Output the [X, Y] coordinate of the center of the cell containing the given text.  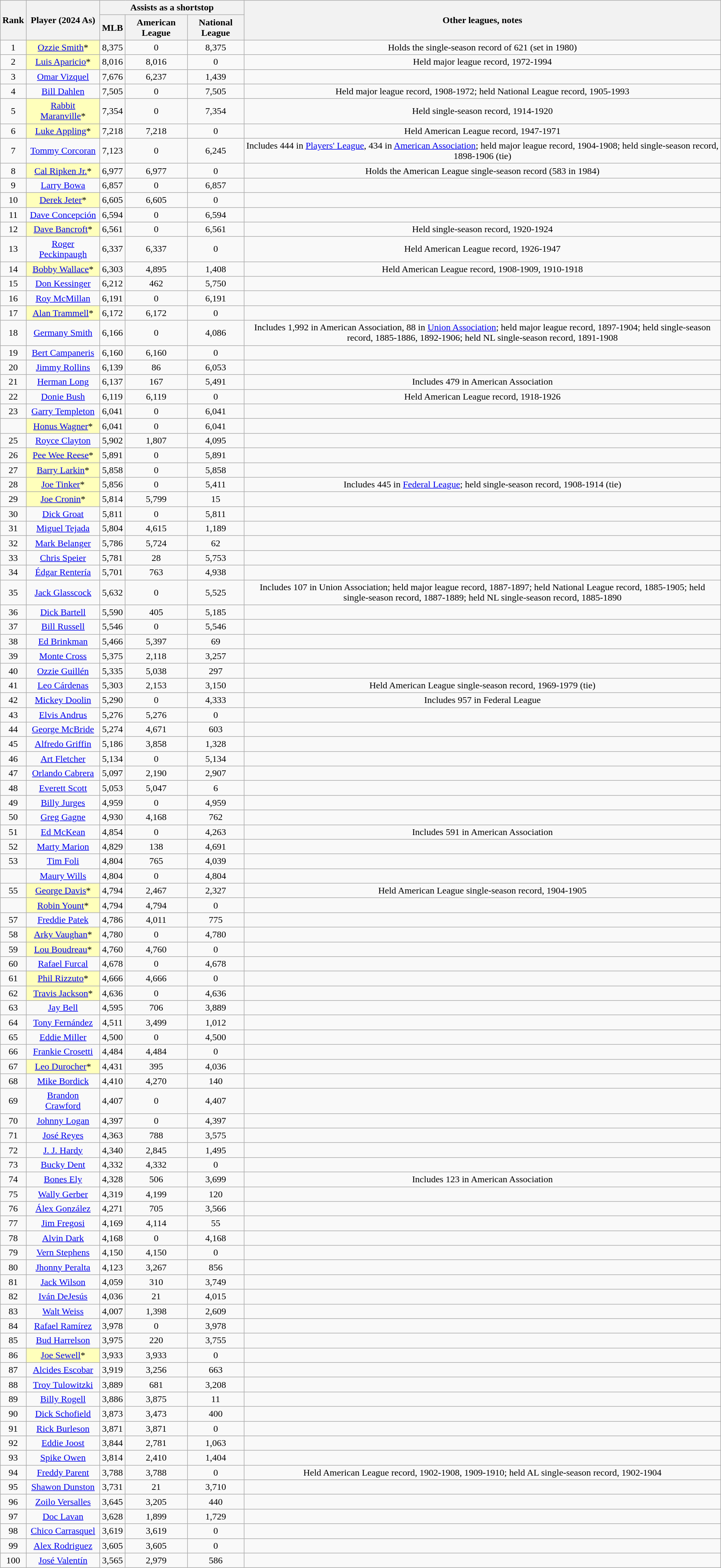
3,886 [112, 1399]
310 [156, 1282]
Garry Templeton [63, 411]
6,237 [156, 77]
Jay Bell [63, 1008]
1,189 [216, 529]
Held American League record, 1926-1947 [482, 249]
49 [13, 803]
5,750 [216, 284]
3,257 [216, 656]
George McBride [63, 730]
6,137 [112, 382]
3 [13, 77]
Other leagues, notes [482, 20]
Wally Gerber [63, 1194]
76 [13, 1209]
53 [13, 861]
31 [13, 529]
Includes 444 in Players' League, 434 in American Association; held major league record, 1904-1908; held single-season record, 1898-1906 (tie) [482, 151]
3,256 [156, 1370]
Pee Wee Reese* [63, 455]
4,895 [156, 269]
99 [13, 1546]
5,186 [112, 744]
25 [13, 440]
6,245 [216, 151]
Rabbit Maranville* [63, 111]
Assists as a shortstop [172, 8]
77 [13, 1223]
5,397 [156, 641]
Roger Peckinpaugh [63, 249]
60 [13, 964]
Holds the single-season record of 621 (set in 1980) [482, 47]
78 [13, 1238]
Alfredo Griffin [63, 744]
Rafael Furcal [63, 964]
Jack Glasscock [63, 592]
23 [13, 411]
6,303 [112, 269]
84 [13, 1326]
462 [156, 284]
40 [13, 671]
5,335 [112, 671]
17 [13, 313]
5,701 [112, 572]
Maury Wills [63, 876]
58 [13, 934]
63 [13, 1008]
4,095 [216, 440]
788 [156, 1135]
Tommy Corcoran [63, 151]
1,439 [216, 77]
1,408 [216, 269]
73 [13, 1165]
57 [13, 920]
Alex Rodriguez [63, 1546]
Brandon Crawford [63, 1101]
Jhonny Peralta [63, 1267]
Bert Campaneris [63, 353]
7 [13, 151]
167 [156, 382]
34 [13, 572]
7,123 [112, 151]
18 [13, 333]
87 [13, 1370]
48 [13, 788]
Mickey Doolin [63, 700]
92 [13, 1443]
140 [216, 1081]
Vern Stephens [63, 1253]
39 [13, 656]
3,499 [156, 1022]
1,398 [156, 1311]
3,645 [112, 1502]
Rank [13, 20]
6,212 [112, 284]
3,844 [112, 1443]
46 [13, 759]
775 [216, 920]
Tony Fernández [63, 1022]
4,854 [112, 832]
100 [13, 1560]
Derek Jeter* [63, 200]
Walt Weiss [63, 1311]
44 [13, 730]
763 [156, 572]
Bill Russell [63, 627]
Tim Foli [63, 861]
4,059 [112, 1282]
5,303 [112, 685]
Held American League single-season record, 1904-1905 [482, 890]
Held American League record, 1947-1971 [482, 131]
91 [13, 1429]
Dick Schofield [63, 1414]
Donie Bush [63, 397]
Player (2024 As) [63, 20]
61 [13, 979]
Frankie Crosetti [63, 1052]
4,340 [112, 1150]
4,114 [156, 1223]
1,729 [216, 1516]
4,671 [156, 730]
5,053 [112, 788]
3,628 [112, 1516]
5,814 [112, 499]
45 [13, 744]
765 [156, 861]
41 [13, 685]
MLB [112, 28]
2,153 [156, 685]
65 [13, 1037]
4 [13, 91]
Held single-season record, 1914-1920 [482, 111]
Zoilo Versalles [63, 1502]
4,271 [112, 1209]
3,919 [112, 1370]
5,786 [112, 543]
95 [13, 1487]
Billy Rogell [63, 1399]
42 [13, 700]
16 [13, 298]
79 [13, 1253]
Joe Cronin* [63, 499]
51 [13, 832]
2 [13, 62]
75 [13, 1194]
89 [13, 1399]
4,199 [156, 1194]
2,327 [216, 890]
3,565 [112, 1560]
97 [13, 1516]
Ed Brinkman [63, 641]
5 [13, 111]
Lou Boudreau* [63, 949]
38 [13, 641]
Johnny Logan [63, 1121]
Art Fletcher [63, 759]
Leo Durocher* [63, 1066]
Eddie Miller [63, 1037]
Dick Bartell [63, 612]
3,875 [156, 1399]
3,858 [156, 744]
663 [216, 1370]
70 [13, 1121]
5,038 [156, 671]
2,781 [156, 1443]
22 [13, 397]
Travis Jackson* [63, 993]
Spike Owen [63, 1458]
5,856 [112, 485]
8 [13, 171]
Édgar Rentería [63, 572]
Jim Fregosi [63, 1223]
5,375 [112, 656]
3,267 [156, 1267]
Cal Ripken Jr.* [63, 171]
12 [13, 229]
5,799 [156, 499]
2,190 [156, 773]
3,473 [156, 1414]
Freddie Patek [63, 920]
3,150 [216, 685]
4,786 [112, 920]
3,566 [216, 1209]
4,319 [112, 1194]
5,724 [156, 543]
7,676 [112, 77]
1,404 [216, 1458]
Honus Wagner* [63, 426]
Luis Aparicio* [63, 62]
4,333 [216, 700]
Joe Tinker* [63, 485]
3,205 [156, 1502]
Chris Speier [63, 558]
5,804 [112, 529]
Luke Appling* [63, 131]
Monte Cross [63, 656]
47 [13, 773]
30 [13, 514]
4,007 [112, 1311]
4,270 [156, 1081]
4,410 [112, 1081]
Includes 479 in American Association [482, 382]
4,431 [112, 1066]
856 [216, 1267]
Includes 445 in Federal League; held single-season record, 1908-1914 (tie) [482, 485]
19 [13, 353]
Dick Groat [63, 514]
Iván DeJesús [63, 1297]
4,328 [112, 1179]
Larry Bowa [63, 185]
4,938 [216, 572]
Barry Larkin* [63, 470]
59 [13, 949]
29 [13, 499]
Arky Vaughan* [63, 934]
Royce Clayton [63, 440]
52 [13, 847]
35 [13, 592]
6,053 [216, 367]
Jimmy Rollins [63, 367]
3,710 [216, 1487]
Greg Gagne [63, 817]
66 [13, 1052]
4,511 [112, 1022]
93 [13, 1458]
50 [13, 817]
3,699 [216, 1179]
3,814 [112, 1458]
2,609 [216, 1311]
Don Kessinger [63, 284]
64 [13, 1022]
Billy Jurges [63, 803]
Germany Smith [63, 333]
Everett Scott [63, 788]
Bud Harrelson [63, 1340]
Álex González [63, 1209]
Miguel Tejada [63, 529]
395 [156, 1066]
90 [13, 1414]
Omar Vizquel [63, 77]
Troy Tulowitzki [63, 1384]
400 [216, 1414]
Marty Marion [63, 847]
Jack Wilson [63, 1282]
4,691 [216, 847]
32 [13, 543]
Rafael Ramírez [63, 1326]
36 [13, 612]
5,274 [112, 730]
1,899 [156, 1516]
Ozzie Smith* [63, 47]
706 [156, 1008]
67 [13, 1066]
Bobby Wallace* [63, 269]
Dave Concepción [63, 214]
Holds the American League single-season record (583 in 1984) [482, 171]
82 [13, 1297]
5,411 [216, 485]
Held American League record, 1918-1926 [482, 397]
5,047 [156, 788]
Held American League single-season record, 1969-1979 (tie) [482, 685]
14 [13, 269]
George Davis* [63, 890]
Rick Burleson [63, 1429]
2,467 [156, 890]
37 [13, 627]
5,902 [112, 440]
33 [13, 558]
Herman Long [63, 382]
2,907 [216, 773]
6,139 [112, 367]
4,615 [156, 529]
Robin Yount* [63, 905]
71 [13, 1135]
Held major league record, 1972-1994 [482, 62]
National League [216, 28]
81 [13, 1282]
4,011 [156, 920]
Alcides Escobar [63, 1370]
Includes 591 in American Association [482, 832]
85 [13, 1340]
6,166 [112, 333]
762 [216, 817]
3,873 [112, 1414]
2,979 [156, 1560]
Mark Belanger [63, 543]
405 [156, 612]
Phil Rizzuto* [63, 979]
Roy McMillan [63, 298]
5,525 [216, 592]
Held American League record, 1908-1909, 1910-1918 [482, 269]
3,575 [216, 1135]
Eddie Joost [63, 1443]
4,829 [112, 847]
705 [156, 1209]
5,632 [112, 592]
4,086 [216, 333]
5,466 [112, 641]
5,590 [112, 612]
9 [13, 185]
2,845 [156, 1150]
72 [13, 1150]
506 [156, 1179]
3,731 [112, 1487]
20 [13, 367]
Leo Cárdenas [63, 685]
3,755 [216, 1340]
1,495 [216, 1150]
Includes 123 in American Association [482, 1179]
4,930 [112, 817]
586 [216, 1560]
3,975 [112, 1340]
74 [13, 1179]
1 [13, 47]
Bones Ely [63, 1179]
Held American League record, 1902-1908, 1909-1910; held AL single-season record, 1902-1904 [482, 1473]
5,097 [112, 773]
297 [216, 671]
4,169 [112, 1223]
Ed McKean [63, 832]
43 [13, 715]
3,208 [216, 1384]
68 [13, 1081]
1,328 [216, 744]
5,185 [216, 612]
96 [13, 1502]
27 [13, 470]
Mike Bordick [63, 1081]
J. J. Hardy [63, 1150]
26 [13, 455]
Bill Dahlen [63, 91]
1,063 [216, 1443]
13 [13, 249]
American League [156, 28]
4,123 [112, 1267]
83 [13, 1311]
1,807 [156, 440]
5,753 [216, 558]
5,781 [112, 558]
10 [13, 200]
4,263 [216, 832]
Orlando Cabrera [63, 773]
Held single-season record, 1920-1924 [482, 229]
98 [13, 1531]
Freddy Parent [63, 1473]
440 [216, 1502]
Includes 957 in Federal League [482, 700]
94 [13, 1473]
José Reyes [63, 1135]
220 [156, 1340]
Ozzie Guillén [63, 671]
Elvis Andrus [63, 715]
88 [13, 1384]
5,491 [216, 382]
138 [156, 847]
120 [216, 1194]
4,039 [216, 861]
681 [156, 1384]
Shawon Dunston [63, 1487]
2,118 [156, 656]
1,012 [216, 1022]
4,363 [112, 1135]
Held major league record, 1908-1972; held National League record, 1905-1993 [482, 91]
José Valentín [63, 1560]
Doc Lavan [63, 1516]
4,015 [216, 1297]
Dave Bancroft* [63, 229]
5,290 [112, 700]
80 [13, 1267]
Chico Carrasquel [63, 1531]
3,749 [216, 1282]
Alvin Dark [63, 1238]
4,595 [112, 1008]
Alan Trammell* [63, 313]
Bucky Dent [63, 1165]
2,410 [156, 1458]
Joe Sewell* [63, 1355]
603 [216, 730]
